Capture the cell that displays the provided text and extract its [X, Y] central coordinate. 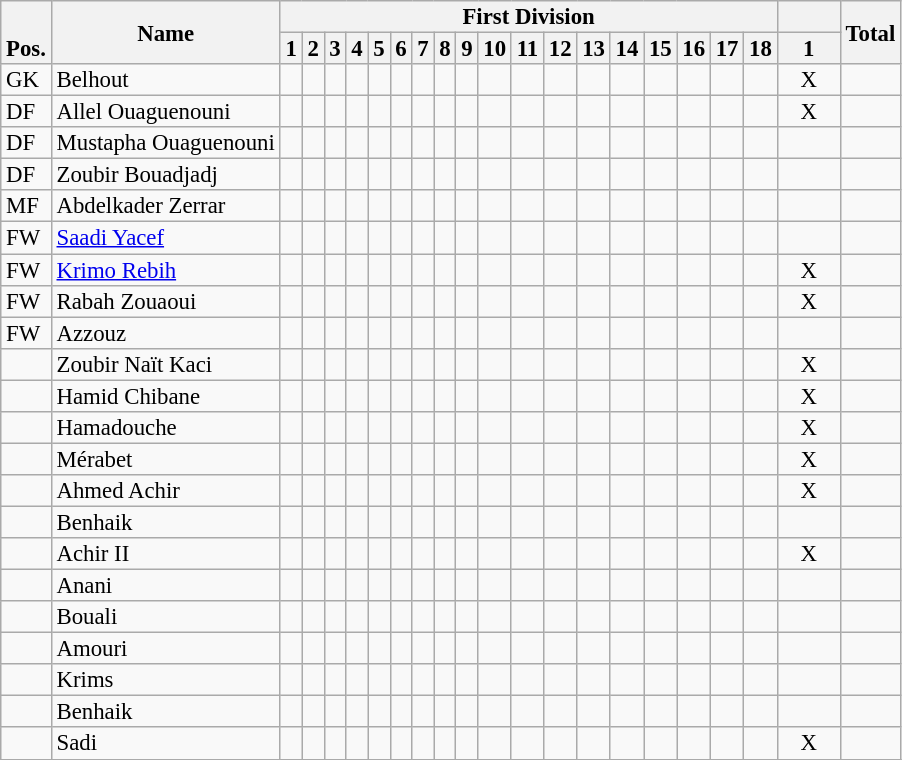
15 [660, 49]
2 [313, 49]
Mérabet [166, 459]
4 [357, 49]
17 [726, 49]
Krims [166, 680]
11 [527, 49]
12 [560, 49]
10 [494, 49]
3 [335, 49]
13 [594, 49]
Azzouz [166, 333]
Bouali [166, 617]
Abdelkader Zerrar [166, 206]
5 [379, 49]
First Division [528, 17]
Zoubir Bouadjadj [166, 175]
Allel Ouaguenouni [166, 112]
Belhout [166, 80]
Mustapha Ouaguenouni [166, 143]
7 [423, 49]
14 [626, 49]
Name [166, 32]
Anani [166, 586]
Hamadouche [166, 428]
Krimo Rebih [166, 270]
Pos. [26, 32]
8 [445, 49]
6 [401, 49]
Total [870, 32]
Achir II [166, 554]
Amouri [166, 649]
Hamid Chibane [166, 396]
GK [26, 80]
Zoubir Naït Kaci [166, 364]
Rabah Zouaoui [166, 301]
16 [694, 49]
Saadi Yacef [166, 238]
MF [26, 206]
18 [760, 49]
Sadi [166, 744]
9 [467, 49]
Ahmed Achir [166, 491]
